Output the [X, Y] coordinate of the center of the cell containing the given text.  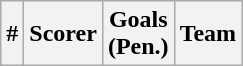
Scorer [64, 34]
# [12, 34]
Goals(Pen.) [138, 34]
Team [208, 34]
